For the text-containing cell, return its midpoint in [x, y] coordinate format. 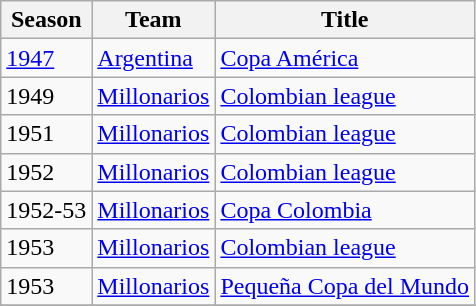
Pequeña Copa del Mundo [345, 286]
Copa Colombia [345, 210]
1952-53 [46, 210]
1947 [46, 58]
Season [46, 20]
1949 [46, 96]
Copa América [345, 58]
1951 [46, 134]
1952 [46, 172]
Argentina [154, 58]
Team [154, 20]
Title [345, 20]
